Detect which cell encompasses the target text, then output its [X, Y] center coordinate. 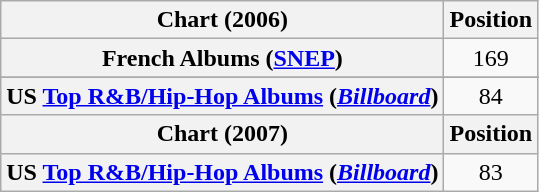
83 [491, 172]
Chart (2006) [222, 20]
Chart (2007) [222, 134]
84 [491, 96]
French Albums (SNEP) [222, 58]
169 [491, 58]
